Find where the given text appears and provide that cell's center as (x, y) coordinate. 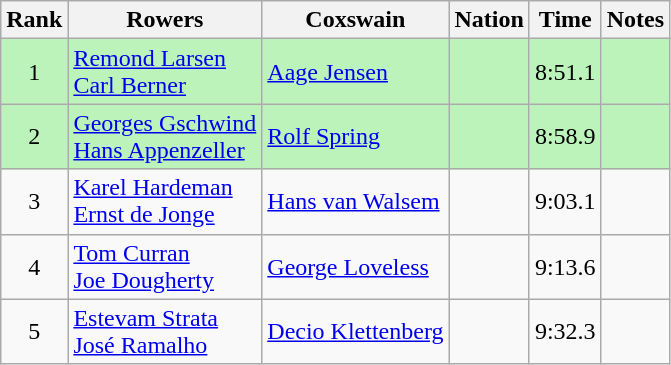
Remond LarsenCarl Berner (165, 72)
1 (34, 72)
Notes (635, 20)
Georges GschwindHans Appenzeller (165, 136)
Tom CurranJoe Dougherty (165, 266)
9:13.6 (565, 266)
9:32.3 (565, 332)
Aage Jensen (356, 72)
Hans van Walsem (356, 202)
5 (34, 332)
Rowers (165, 20)
2 (34, 136)
Rank (34, 20)
Estevam StrataJosé Ramalho (165, 332)
Time (565, 20)
9:03.1 (565, 202)
8:58.9 (565, 136)
Coxswain (356, 20)
Rolf Spring (356, 136)
Decio Klettenberg (356, 332)
Nation (489, 20)
Karel HardemanErnst de Jonge (165, 202)
George Loveless (356, 266)
3 (34, 202)
4 (34, 266)
8:51.1 (565, 72)
